From the cell containing the given text, extract its center point as [X, Y] coordinate. 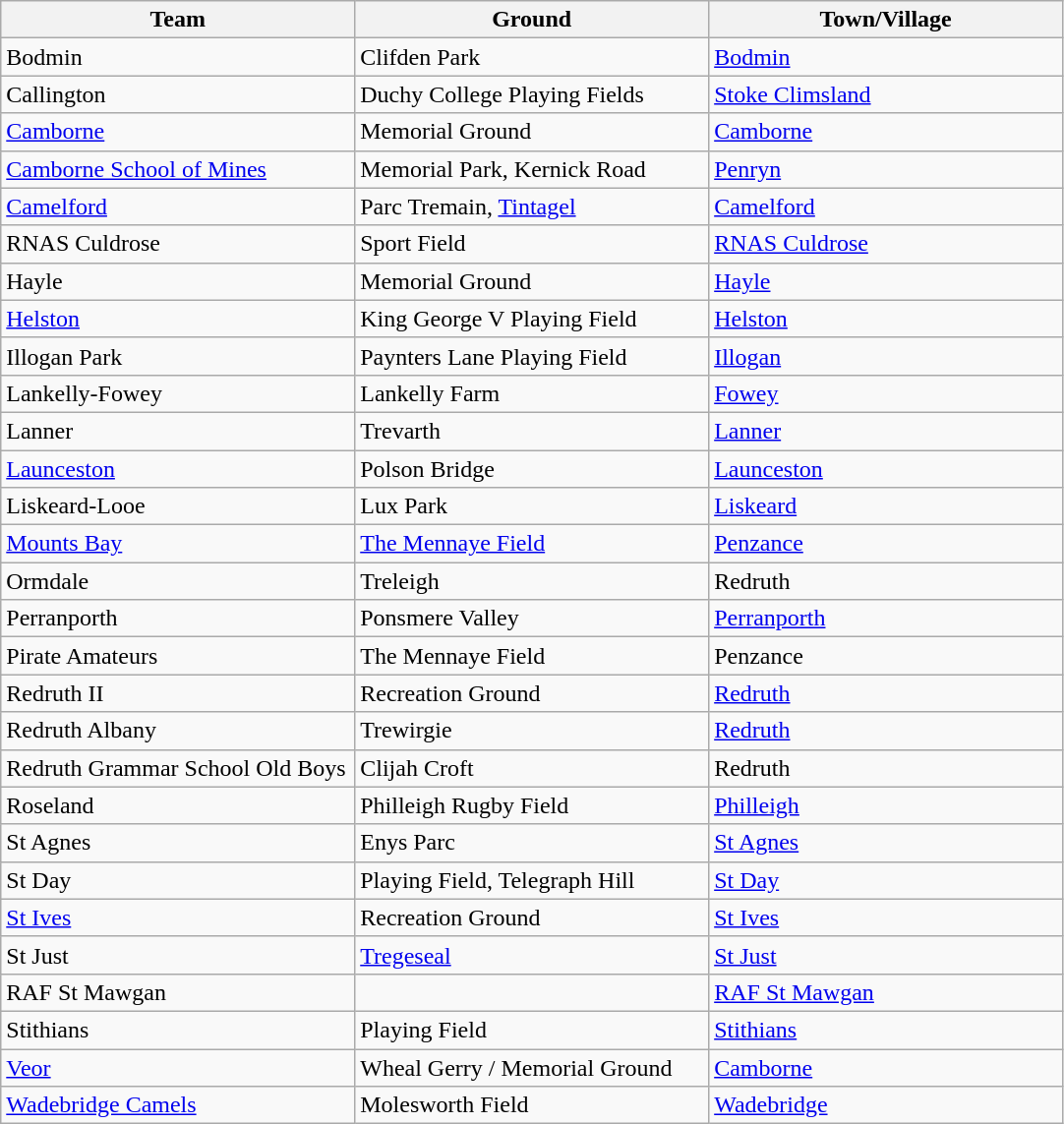
Duchy College Playing Fields [532, 94]
Ponsmere Valley [532, 619]
Wheal Gerry / Memorial Ground [532, 1067]
Parc Tremain, Tintagel [532, 207]
Penryn [886, 169]
Wadebridge Camels [178, 1105]
Sport Field [532, 244]
Memorial Park, Kernick Road [532, 169]
Liskeard-Looe [178, 506]
Town/Village [886, 20]
Ormdale [178, 581]
Paynters Lane Playing Field [532, 356]
Philleigh [886, 805]
Redruth Grammar School Old Boys [178, 768]
Playing Field [532, 1030]
Enys Parc [532, 843]
Polson Bridge [532, 469]
Mounts Bay [178, 544]
King George V Playing Field [532, 319]
Team [178, 20]
Clifden Park [532, 57]
Illogan [886, 356]
Trewirgie [532, 731]
Roseland [178, 805]
Veor [178, 1067]
Clijah Croft [532, 768]
Lankelly Farm [532, 393]
Ground [532, 20]
Playing Field, Telegraph Hill [532, 880]
Lux Park [532, 506]
Treleigh [532, 581]
Redruth II [178, 693]
Trevarth [532, 431]
Pirate Amateurs [178, 656]
Redruth Albany [178, 731]
Illogan Park [178, 356]
Molesworth Field [532, 1105]
Philleigh Rugby Field [532, 805]
Stoke Climsland [886, 94]
Lankelly-Fowey [178, 393]
Tregeseal [532, 955]
Fowey [886, 393]
Wadebridge [886, 1105]
Callington [178, 94]
Camborne School of Mines [178, 169]
Liskeard [886, 506]
